Determine the [x, y] coordinate at the center of the cell enclosing the given text.  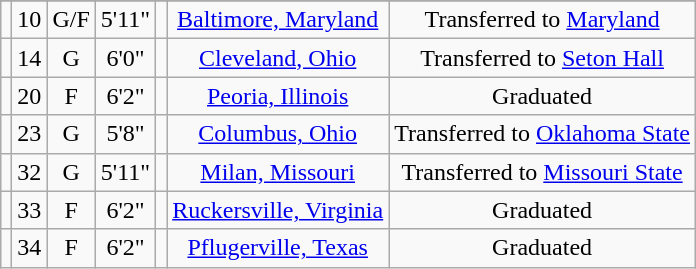
32 [30, 172]
Transferred to Missouri State [542, 172]
Peoria, Illinois [278, 96]
20 [30, 96]
33 [30, 210]
Baltimore, Maryland [278, 20]
Ruckersville, Virginia [278, 210]
6'0" [125, 58]
14 [30, 58]
Transferred to Maryland [542, 20]
23 [30, 134]
Cleveland, Ohio [278, 58]
Columbus, Ohio [278, 134]
Transferred to Oklahoma State [542, 134]
Milan, Missouri [278, 172]
10 [30, 20]
5'8" [125, 134]
G/F [71, 20]
Transferred to Seton Hall [542, 58]
Pflugerville, Texas [278, 248]
34 [30, 248]
